Determine the (x, y) coordinate at the center of the cell enclosing the given text.  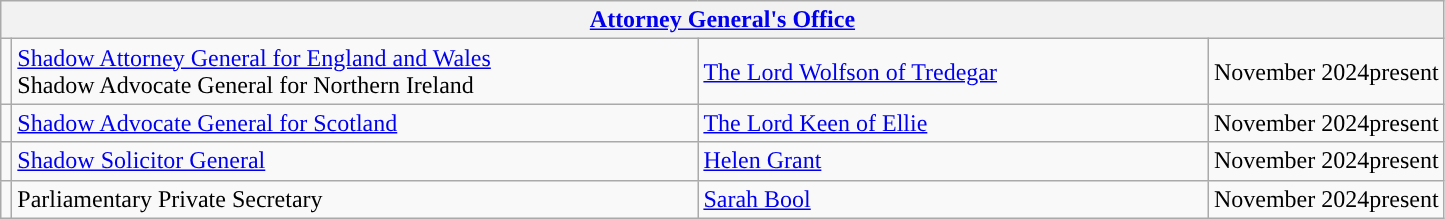
Shadow Advocate General for Scotland (355, 123)
Attorney General's Office (722, 20)
Shadow Attorney General for England and WalesShadow Advocate General for Northern Ireland (355, 72)
Shadow Solicitor General (355, 161)
The Lord Wolfson of Tredegar (954, 72)
Sarah Bool (954, 199)
The Lord Keen of Ellie (954, 123)
Parliamentary Private Secretary (355, 199)
Helen Grant (954, 161)
